Extract the [X, Y] coordinate from the center of the cell holding the provided text.  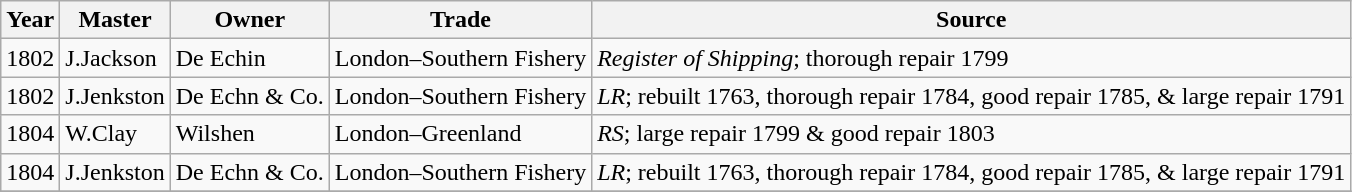
Year [30, 20]
RS; large repair 1799 & good repair 1803 [972, 134]
J.Jackson [115, 58]
Master [115, 20]
Owner [250, 20]
Source [972, 20]
De Echin [250, 58]
W.Clay [115, 134]
Register of Shipping; thorough repair 1799 [972, 58]
Wilshen [250, 134]
Trade [460, 20]
London–Greenland [460, 134]
